Find where the given text appears and provide that cell's center as (x, y) coordinate. 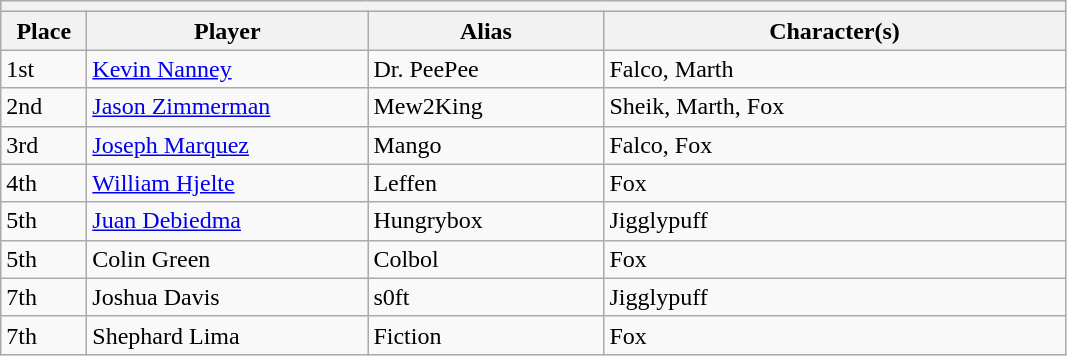
Colin Green (228, 259)
Kevin Nanney (228, 69)
s0ft (486, 297)
Juan Debiedma (228, 221)
4th (44, 183)
Falco, Fox (834, 145)
Jason Zimmerman (228, 107)
Dr. PeePee (486, 69)
Colbol (486, 259)
Leffen (486, 183)
Sheik, Marth, Fox (834, 107)
Joseph Marquez (228, 145)
1st (44, 69)
Falco, Marth (834, 69)
2nd (44, 107)
Player (228, 31)
Hungrybox (486, 221)
Mango (486, 145)
William Hjelte (228, 183)
Mew2King (486, 107)
Place (44, 31)
Joshua Davis (228, 297)
Alias (486, 31)
3rd (44, 145)
Character(s) (834, 31)
Shephard Lima (228, 335)
Fiction (486, 335)
